Provide the (x, y) coordinate of the cell's center where the given text is located.  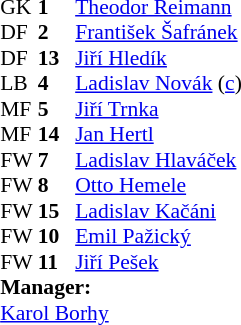
LB (19, 83)
11 (57, 262)
15 (57, 211)
13 (57, 58)
7 (57, 160)
14 (57, 135)
5 (57, 109)
8 (57, 185)
10 (57, 237)
2 (57, 33)
4 (57, 83)
